Scan for the cell matching the given text and deliver its (X, Y) coordinate at center. 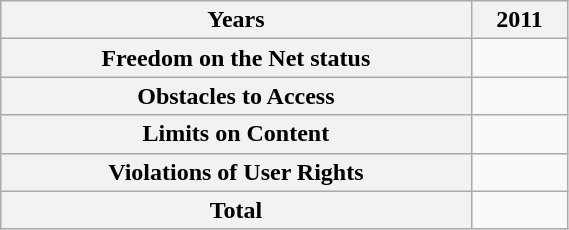
2011 (520, 20)
Obstacles to Access (236, 96)
Limits on Content (236, 134)
Years (236, 20)
Violations of User Rights (236, 172)
Total (236, 210)
Freedom on the Net status (236, 58)
